Identify which cell holds the provided text, then report its [x, y] central coordinate. 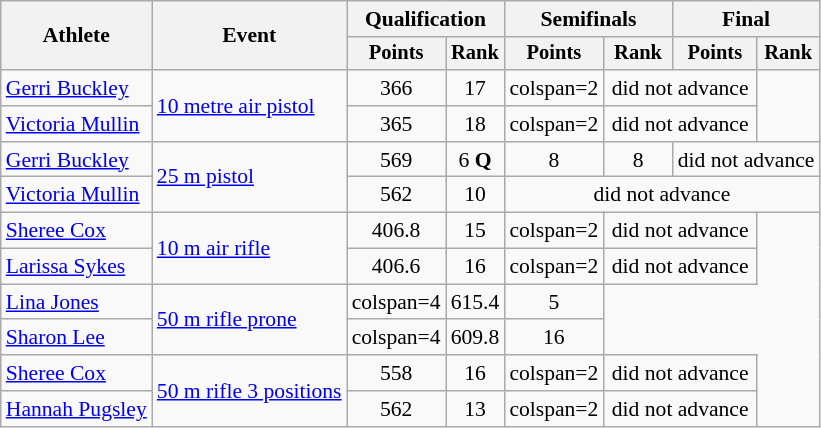
Semifinals [588, 19]
10 [476, 195]
5 [554, 302]
6 Q [476, 160]
Qualification [426, 19]
Final [746, 19]
558 [396, 373]
615.4 [476, 302]
Sharon Lee [76, 338]
10 m air rifle [250, 248]
Hannah Pugsley [76, 409]
25 m pistol [250, 178]
569 [396, 160]
Lina Jones [76, 302]
13 [476, 409]
609.8 [476, 338]
406.6 [396, 267]
18 [476, 124]
50 m rifle prone [250, 320]
50 m rifle 3 positions [250, 390]
10 metre air pistol [250, 106]
366 [396, 88]
Athlete [76, 36]
15 [476, 231]
406.8 [396, 231]
Larissa Sykes [76, 267]
365 [396, 124]
Event [250, 36]
17 [476, 88]
